Locate the cell with the specified text and output its [x, y] center coordinate. 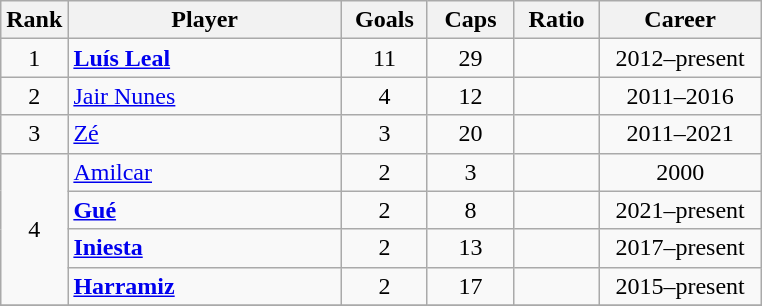
2015–present [680, 286]
Gué [205, 210]
Career [680, 20]
Player [205, 20]
8 [470, 210]
Amilcar [205, 172]
Ratio [557, 20]
2012–present [680, 58]
12 [470, 96]
2011–2021 [680, 134]
Luís Leal [205, 58]
17 [470, 286]
1 [34, 58]
Iniesta [205, 248]
Caps [470, 20]
Jair Nunes [205, 96]
Zé [205, 134]
2000 [680, 172]
Rank [34, 20]
13 [470, 248]
Harramiz [205, 286]
29 [470, 58]
Goals [384, 20]
2021–present [680, 210]
11 [384, 58]
20 [470, 134]
2011–2016 [680, 96]
2017–present [680, 248]
